Provide the (X, Y) coordinate of the cell's center where the given text is located.  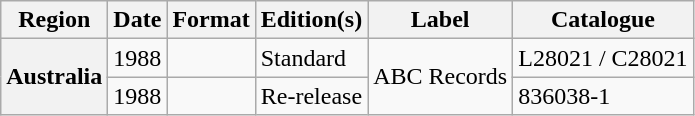
Standard (311, 58)
ABC Records (440, 77)
L28021 / C28021 (603, 58)
Catalogue (603, 20)
836038-1 (603, 96)
Edition(s) (311, 20)
Label (440, 20)
Australia (54, 77)
Date (138, 20)
Region (54, 20)
Format (211, 20)
Re-release (311, 96)
